Determine the [X, Y] coordinate at the center of the cell enclosing the given text.  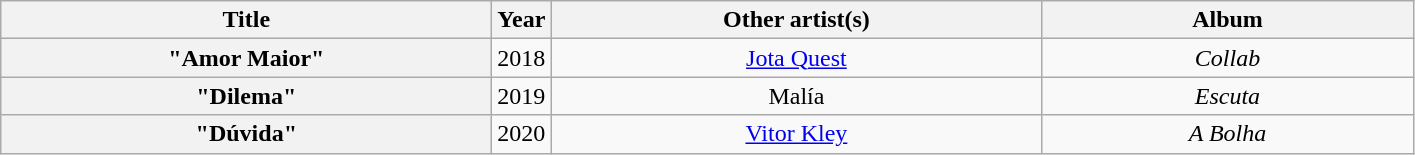
2018 [522, 58]
"Dilema" [246, 96]
Title [246, 20]
Year [522, 20]
Vitor Kley [796, 134]
Jota Quest [796, 58]
A Bolha [1228, 134]
"Dúvida" [246, 134]
Escuta [1228, 96]
Collab [1228, 58]
Other artist(s) [796, 20]
Malía [796, 96]
2020 [522, 134]
"Amor Maior" [246, 58]
Album [1228, 20]
2019 [522, 96]
